Output the (x, y) coordinate of the center of the cell containing the given text.  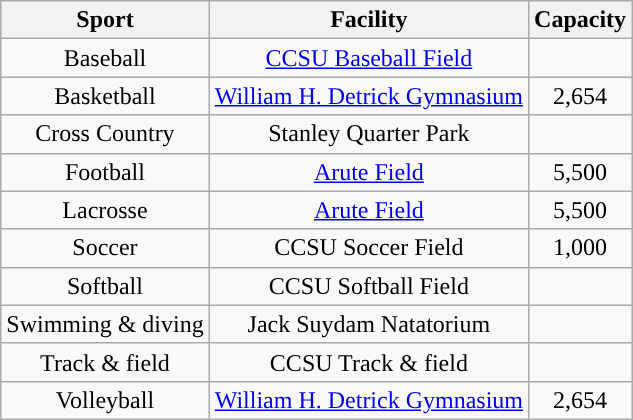
CCSU Baseball Field (368, 58)
Baseball (105, 58)
1,000 (580, 248)
Sport (105, 20)
Cross Country (105, 134)
Facility (368, 20)
Jack Suydam Natatorium (368, 324)
Swimming & diving (105, 324)
Softball (105, 286)
CCSU Softball Field (368, 286)
Stanley Quarter Park (368, 134)
Soccer (105, 248)
Basketball (105, 96)
Lacrosse (105, 210)
CCSU Track & field (368, 362)
Football (105, 172)
Track & field (105, 362)
CCSU Soccer Field (368, 248)
Capacity (580, 20)
Volleyball (105, 400)
